Capture the cell that displays the provided text and extract its (x, y) central coordinate. 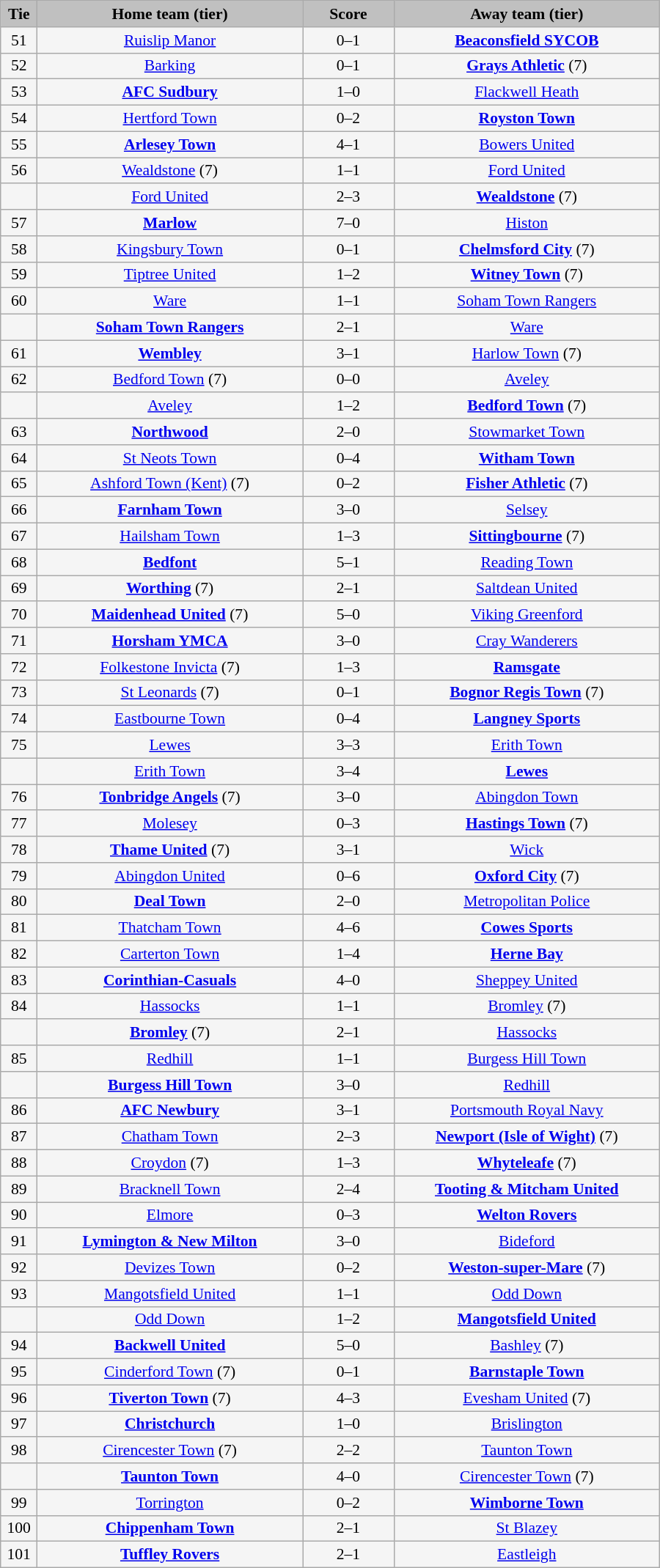
Brislington (527, 1424)
82 (19, 954)
Cowes Sports (527, 928)
51 (19, 40)
Croydon (7) (170, 1163)
66 (19, 510)
Eastbourne Town (170, 719)
Tiptree United (170, 275)
St Neots Town (170, 458)
Bracknell Town (170, 1189)
Abingdon United (170, 876)
Witney Town (7) (527, 275)
St Blazey (527, 1528)
4–3 (349, 1398)
Barking (170, 66)
AFC Sudbury (170, 92)
Flackwell Heath (527, 92)
Tie (19, 14)
67 (19, 537)
Wimborne Town (527, 1503)
94 (19, 1346)
Welton Rovers (527, 1215)
83 (19, 980)
Home team (tier) (170, 14)
Weston-super-Mare (7) (527, 1267)
Saltdean United (527, 589)
Ruislip Manor (170, 40)
86 (19, 1111)
Stowmarket Town (527, 432)
89 (19, 1189)
73 (19, 693)
4–6 (349, 928)
Tiverton Town (7) (170, 1398)
0–0 (349, 380)
85 (19, 1059)
Score (349, 14)
Bognor Regis Town (7) (527, 693)
64 (19, 458)
2–2 (349, 1451)
Sheppey United (527, 980)
55 (19, 144)
Sittingbourne (7) (527, 537)
70 (19, 615)
Fisher Athletic (7) (527, 484)
Away team (tier) (527, 14)
Selsey (527, 510)
Langney Sports (527, 719)
90 (19, 1215)
St Leonards (7) (170, 693)
Ramsgate (527, 667)
Herne Bay (527, 954)
Tooting & Mitcham United (527, 1189)
Royston Town (527, 119)
Witham Town (527, 458)
53 (19, 92)
Histon (527, 223)
Folkestone Invicta (7) (170, 667)
Carterton Town (170, 954)
92 (19, 1267)
Viking Greenford (527, 615)
Lymington & New Milton (170, 1242)
91 (19, 1242)
Hailsham Town (170, 537)
79 (19, 876)
Wick (527, 850)
96 (19, 1398)
Harlow Town (7) (527, 353)
Chippenham Town (170, 1528)
Tonbridge Angels (7) (170, 798)
0–6 (349, 876)
Whyteleafe (7) (527, 1163)
Reading Town (527, 562)
54 (19, 119)
59 (19, 275)
93 (19, 1294)
95 (19, 1372)
Barnstaple Town (527, 1372)
1–4 (349, 954)
Wembley (170, 353)
Thatcham Town (170, 928)
5–1 (349, 562)
3–3 (349, 746)
Devizes Town (170, 1267)
100 (19, 1528)
Abingdon Town (527, 798)
81 (19, 928)
Hertford Town (170, 119)
75 (19, 746)
Chelmsford City (7) (527, 249)
88 (19, 1163)
Chatham Town (170, 1137)
Bowers United (527, 144)
72 (19, 667)
AFC Newbury (170, 1111)
97 (19, 1424)
Cray Wanderers (527, 641)
68 (19, 562)
Backwell United (170, 1346)
Christchurch (170, 1424)
77 (19, 824)
Grays Athletic (7) (527, 66)
78 (19, 850)
Newport (Isle of Wight) (7) (527, 1137)
62 (19, 380)
76 (19, 798)
3–4 (349, 771)
2–4 (349, 1189)
69 (19, 589)
Metropolitan Police (527, 902)
Kingsbury Town (170, 249)
Bedfont (170, 562)
57 (19, 223)
Maidenhead United (7) (170, 615)
71 (19, 641)
Torrington (170, 1503)
4–1 (349, 144)
Horsham YMCA (170, 641)
99 (19, 1503)
Ashford Town (Kent) (7) (170, 484)
Cinderford Town (7) (170, 1372)
Hastings Town (7) (527, 824)
61 (19, 353)
58 (19, 249)
7–0 (349, 223)
98 (19, 1451)
74 (19, 719)
Thame United (7) (170, 850)
60 (19, 301)
63 (19, 432)
Evesham United (7) (527, 1398)
56 (19, 171)
Molesey (170, 824)
Corinthian-Casuals (170, 980)
Marlow (170, 223)
Portsmouth Royal Navy (527, 1111)
Beaconsfield SYCOB (527, 40)
Arlesey Town (170, 144)
Deal Town (170, 902)
65 (19, 484)
Worthing (7) (170, 589)
80 (19, 902)
Tuffley Rovers (170, 1555)
Farnham Town (170, 510)
Bashley (7) (527, 1346)
Elmore (170, 1215)
84 (19, 1006)
Oxford City (7) (527, 876)
101 (19, 1555)
52 (19, 66)
Eastleigh (527, 1555)
Northwood (170, 432)
Bideford (527, 1242)
87 (19, 1137)
